Locate the cell with the specified text and output its [x, y] center coordinate. 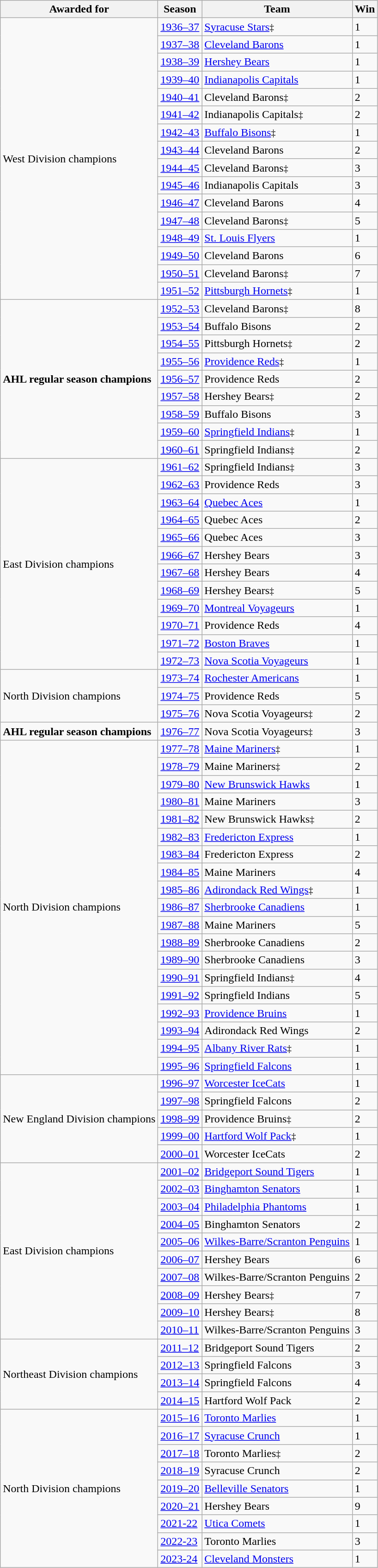
1971–72 [180, 643]
1994–95 [180, 1048]
2014–15 [180, 1401]
Boston Braves [277, 643]
Albany River Rats‡ [277, 1048]
1954–55 [180, 344]
New Brunswick Hawks [277, 784]
1978–79 [180, 766]
1972–73 [180, 661]
1969–70 [180, 608]
1985–86 [180, 890]
1976–77 [180, 731]
Springfield Indians [277, 995]
1951–52 [180, 291]
1966–67 [180, 555]
1956–57 [180, 379]
1965–66 [180, 538]
Northeast Division champions [79, 1374]
Awarded for [79, 9]
Rochester Americans [277, 678]
2020–21 [180, 1506]
1995–96 [180, 1066]
2005–06 [180, 1242]
2012–13 [180, 1365]
9 [365, 1506]
Providence Bruins [277, 1013]
1945–46 [180, 185]
2000–01 [180, 1154]
Buffalo Bisons‡ [277, 132]
1988–89 [180, 942]
1992–93 [180, 1013]
1937–38 [180, 44]
1980–81 [180, 802]
1947–48 [180, 221]
2023-24 [180, 1559]
1936–37 [180, 27]
1983–84 [180, 855]
Adirondack Red Wings [277, 1030]
Utica Comets [277, 1524]
2006–07 [180, 1259]
1939–40 [180, 80]
1942–43 [180, 132]
1961–62 [180, 467]
1970–71 [180, 626]
1986–87 [180, 907]
1940–41 [180, 97]
Belleville Senators [277, 1488]
2015–16 [180, 1418]
1941–42 [180, 115]
1984–85 [180, 872]
2001–02 [180, 1171]
1960–61 [180, 449]
1938–39 [180, 62]
1996–97 [180, 1084]
2019–20 [180, 1488]
2016–17 [180, 1436]
Montreal Voyageurs [277, 608]
1964–65 [180, 520]
1953–54 [180, 326]
New England Division champions [79, 1119]
1952–53 [180, 309]
2017–18 [180, 1453]
West Division champions [79, 159]
Hartford Wolf Pack [277, 1401]
Philadelphia Phantoms [277, 1207]
1993–94 [180, 1030]
1999–00 [180, 1136]
New Brunswick Hawks‡ [277, 819]
1946–47 [180, 203]
1977–78 [180, 749]
Syracuse Stars‡ [277, 27]
1974–75 [180, 696]
Team [277, 9]
1981–82 [180, 819]
2022-23 [180, 1541]
1967–68 [180, 573]
Adirondack Red Wings‡ [277, 890]
1991–92 [180, 995]
1959–60 [180, 432]
2010–11 [180, 1330]
1998–99 [180, 1119]
1982–83 [180, 837]
2011–12 [180, 1348]
1990–91 [180, 978]
1948–49 [180, 238]
1962–63 [180, 484]
1987–88 [180, 925]
Season [180, 9]
Hartford Wolf Pack‡ [277, 1136]
2008–09 [180, 1295]
1973–74 [180, 678]
Win [365, 9]
1968–69 [180, 590]
2009–10 [180, 1312]
1975–76 [180, 713]
2002–03 [180, 1189]
2013–14 [180, 1383]
Nova Scotia Voyageurs [277, 661]
Providence Reds‡ [277, 361]
1989–90 [180, 960]
2004–05 [180, 1224]
1958–59 [180, 414]
1943–44 [180, 150]
1957–58 [180, 397]
1955–56 [180, 361]
Toronto Marlies‡ [277, 1453]
St. Louis Flyers [277, 238]
2007–08 [180, 1277]
2018–19 [180, 1471]
Indianapolis Capitals‡ [277, 115]
Providence Bruins‡ [277, 1119]
1950–51 [180, 273]
Cleveland Monsters [277, 1559]
1949–50 [180, 256]
1997–98 [180, 1101]
1944–45 [180, 167]
2021-22 [180, 1524]
2003–04 [180, 1207]
1979–80 [180, 784]
1963–64 [180, 502]
